Locate the cell with the specified text and output its (X, Y) center coordinate. 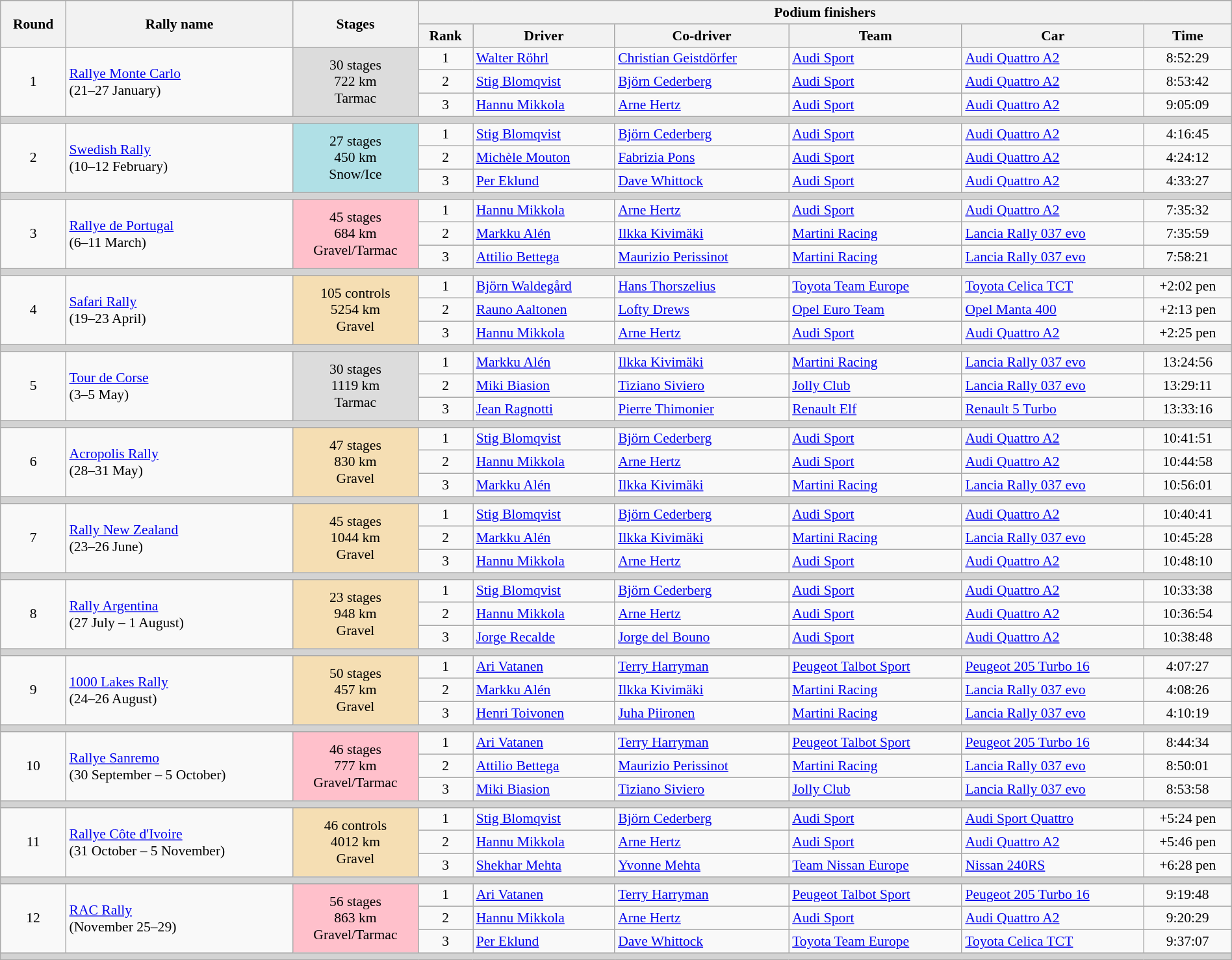
Co-driver (702, 36)
13:24:56 (1188, 363)
+5:46 pen (1188, 842)
Opel Manta 400 (1053, 310)
4 (34, 309)
Renault Elf (875, 409)
Rallye Sanremo(30 September – 5 October) (179, 766)
4:24:12 (1188, 158)
Rallye Monte Carlo(21–27 January) (179, 82)
8:50:01 (1188, 766)
27 stages450 kmSnow/Ice (355, 157)
4:07:27 (1188, 667)
Rallye Côte d'Ivoire(31 October – 5 November) (179, 842)
Time (1188, 36)
30 stages722 kmTarmac (355, 82)
4:10:19 (1188, 714)
+2:13 pen (1188, 310)
47 stages830 kmGravel (355, 461)
Renault 5 Turbo (1053, 409)
10:56:01 (1188, 486)
9 (34, 690)
8:53:58 (1188, 790)
Rally Argentina(27 July – 1 August) (179, 614)
Audi Sport Quattro (1053, 819)
10:38:48 (1188, 638)
Rank (446, 36)
Hans Thorszelius (702, 287)
50 stages457 kmGravel (355, 690)
9:19:48 (1188, 895)
Safari Rally(19–23 April) (179, 309)
30 stages1119 kmTarmac (355, 386)
Rallye de Portugal(6–11 March) (179, 234)
23 stages948 kmGravel (355, 614)
9:20:29 (1188, 918)
+6:28 pen (1188, 866)
46 stages777 kmGravel/Tarmac (355, 766)
7:58:21 (1188, 257)
+2:02 pen (1188, 287)
Driver (544, 36)
Team Nissan Europe (875, 866)
105 controls5254 kmGravel (355, 309)
10:41:51 (1188, 439)
Acropolis Rally(28–31 May) (179, 461)
10 (34, 766)
Swedish Rally(10–12 February) (179, 157)
10:36:54 (1188, 614)
4:33:27 (1188, 181)
7 (34, 538)
7:35:59 (1188, 234)
Rauno Aaltonen (544, 310)
56 stages863 kmGravel/Tarmac (355, 918)
6 (34, 461)
Jorge del Bouno (702, 638)
13:33:16 (1188, 409)
Henri Toivonen (544, 714)
4:16:45 (1188, 135)
1000 Lakes Rally(24–26 August) (179, 690)
46 controls4012 kmGravel (355, 842)
45 stages684 kmGravel/Tarmac (355, 234)
Lofty Drews (702, 310)
8:52:29 (1188, 58)
9:05:09 (1188, 105)
Yvonne Mehta (702, 866)
Jean Ragnotti (544, 409)
Shekhar Mehta (544, 866)
8 (34, 614)
Podium finishers (825, 12)
9:37:07 (1188, 942)
Jorge Recalde (544, 638)
8:53:42 (1188, 82)
10:33:38 (1188, 591)
+5:24 pen (1188, 819)
13:29:11 (1188, 386)
10:45:28 (1188, 538)
Tour de Corse(3–5 May) (179, 386)
Rally name (179, 23)
Christian Geistdörfer (702, 58)
11 (34, 842)
8:44:34 (1188, 743)
10:44:58 (1188, 462)
10:48:10 (1188, 562)
Car (1053, 36)
Walter Röhrl (544, 58)
Rally New Zealand(23–26 June) (179, 538)
45 stages1044 kmGravel (355, 538)
+2:25 pen (1188, 333)
Michèle Mouton (544, 158)
Stages (355, 23)
Round (34, 23)
Opel Euro Team (875, 310)
Fabrizia Pons (702, 158)
Juha Piironen (702, 714)
4:08:26 (1188, 690)
12 (34, 918)
RAC Rally(November 25–29) (179, 918)
Nissan 240RS (1053, 866)
Pierre Thimonier (702, 409)
Björn Waldegård (544, 287)
7:35:32 (1188, 211)
5 (34, 386)
Team (875, 36)
10:40:41 (1188, 515)
